Return (x, y) of the center of cell containing provided text 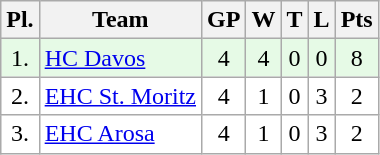
2. (20, 96)
1. (20, 58)
T (294, 20)
L (322, 20)
EHC Arosa (120, 134)
8 (356, 58)
Pl. (20, 20)
EHC St. Moritz (120, 96)
GP (224, 20)
Pts (356, 20)
Team (120, 20)
3. (20, 134)
HC Davos (120, 58)
W (264, 20)
